Output the (X, Y) coordinate of the center of the cell containing the given text.  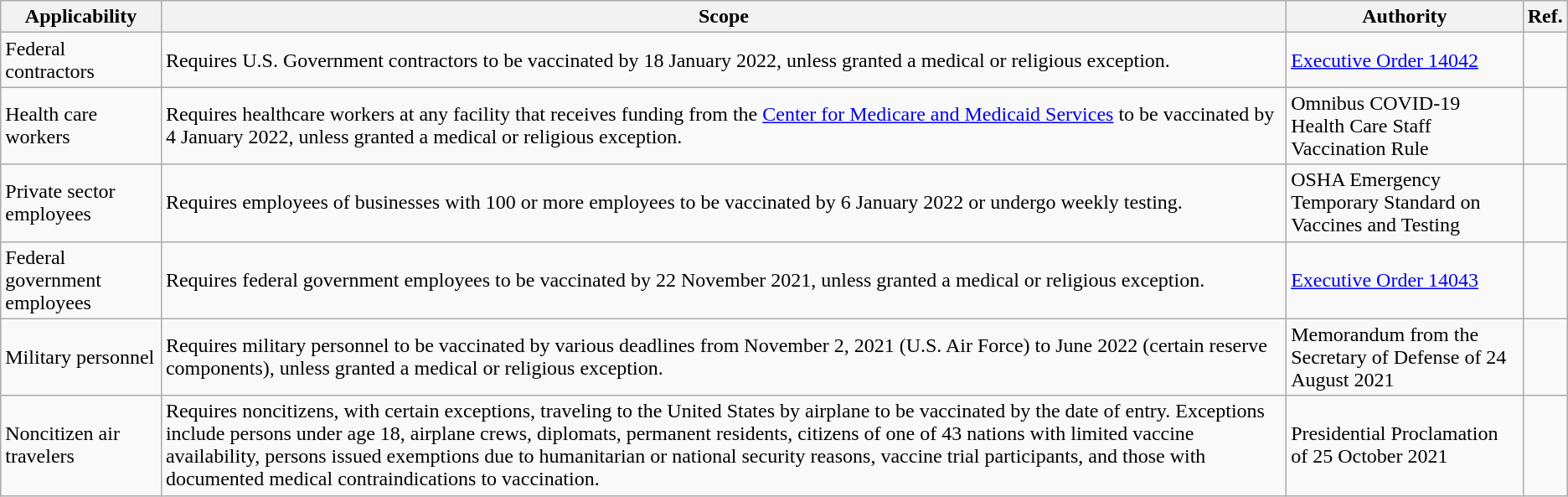
OSHA Emergency Temporary Standard on Vaccines and Testing (1406, 203)
Memorandum from the Secretary of Defense of 24 August 2021 (1406, 357)
Ref. (1545, 17)
Requires employees of businesses with 100 or more employees to be vaccinated by 6 January 2022 or undergo weekly testing. (724, 203)
Requires federal government employees to be vaccinated by 22 November 2021, unless granted a medical or religious exception. (724, 280)
Scope (724, 17)
Federal contractors (81, 60)
Federal government employees (81, 280)
Authority (1406, 17)
Requires U.S. Government contractors to be vaccinated by 18 January 2022, unless granted a medical or religious exception. (724, 60)
Omnibus COVID-19 Health Care Staff Vaccination Rule (1406, 126)
Private sector employees (81, 203)
Applicability (81, 17)
Military personnel (81, 357)
Presidential Proclamation of 25 October 2021 (1406, 446)
Executive Order 14042 (1406, 60)
Executive Order 14043 (1406, 280)
Noncitizen air travelers (81, 446)
Health care workers (81, 126)
